Provide the [x, y] coordinate of the cell's center where the given text is located.  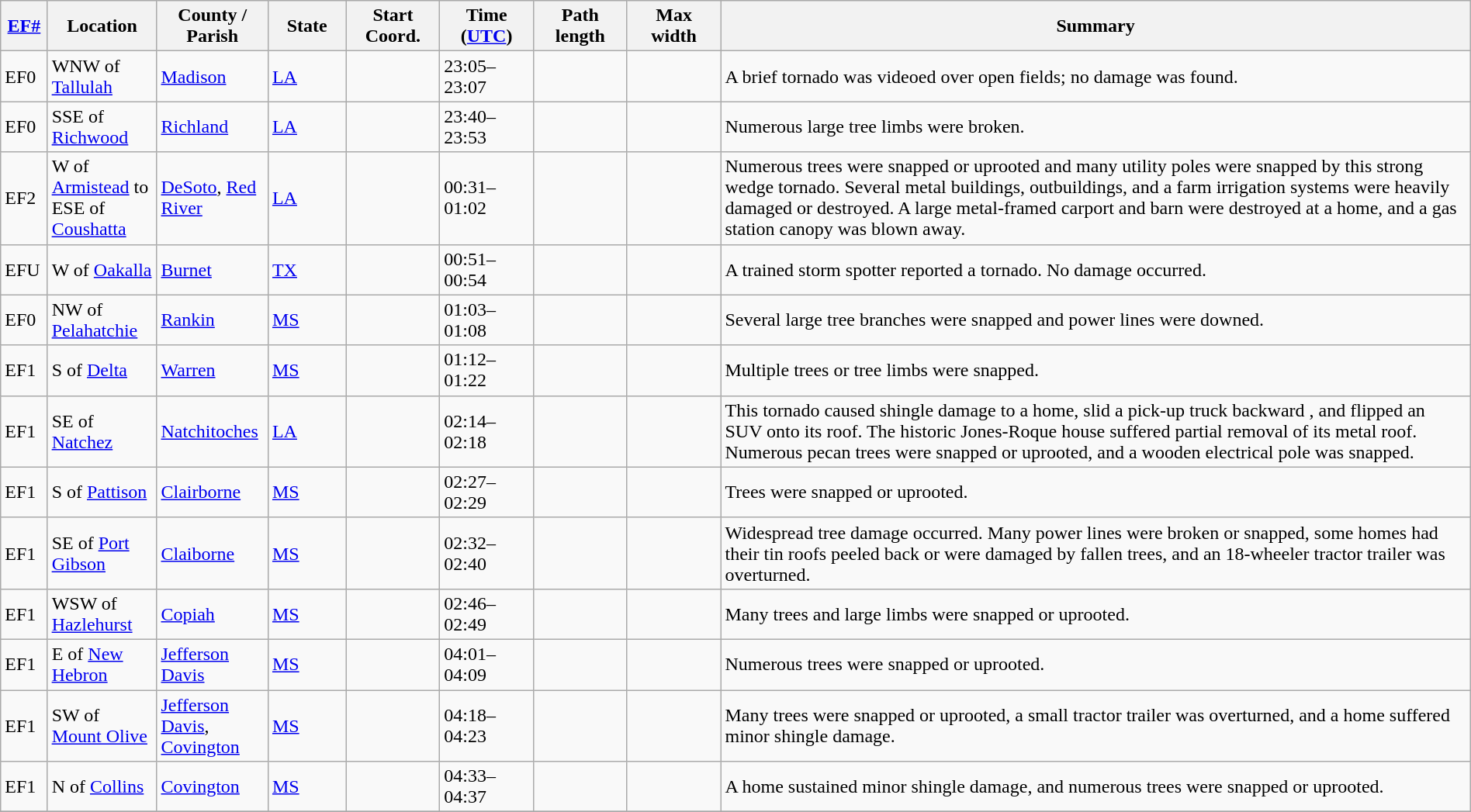
23:05–23:07 [487, 76]
TX [307, 270]
00:51–00:54 [487, 270]
Time (UTC) [487, 26]
State [307, 26]
Several large tree branches were snapped and power lines were downed. [1095, 320]
01:03–01:08 [487, 320]
Path length [580, 26]
Copiah [213, 614]
S of Pattison [102, 492]
01:12–01:22 [487, 371]
23:40–23:53 [487, 127]
Madison [213, 76]
Covington [213, 786]
Trees were snapped or uprooted. [1095, 492]
Numerous trees were snapped or uprooted. [1095, 664]
EF# [24, 26]
County / Parish [213, 26]
02:27–02:29 [487, 492]
04:18–04:23 [487, 726]
A brief tornado was videoed over open fields; no damage was found. [1095, 76]
Many trees were snapped or uprooted, a small tractor trailer was overturned, and a home suffered minor shingle damage. [1095, 726]
Multiple trees or tree limbs were snapped. [1095, 371]
Clairborne [213, 492]
Richland [213, 127]
02:46–02:49 [487, 614]
Many trees and large limbs were snapped or uprooted. [1095, 614]
02:14–02:18 [487, 431]
S of Delta [102, 371]
Numerous large tree limbs were broken. [1095, 127]
Rankin [213, 320]
04:01–04:09 [487, 664]
Summary [1095, 26]
SSE of Richwood [102, 127]
02:32–02:40 [487, 553]
NW of Pelahatchie [102, 320]
Jefferson Davis, Covington [213, 726]
Burnet [213, 270]
Max width [673, 26]
E of New Hebron [102, 664]
W of Oakalla [102, 270]
EFU [24, 270]
Jefferson Davis [213, 664]
W of Armistead to ESE of Coushatta [102, 199]
SE of Port Gibson [102, 553]
Location [102, 26]
00:31–01:02 [487, 199]
N of Collins [102, 786]
A home sustained minor shingle damage, and numerous trees were snapped or uprooted. [1095, 786]
Natchitoches [213, 431]
SW of Mount Olive [102, 726]
WSW of Hazlehurst [102, 614]
Warren [213, 371]
WNW of Tallulah [102, 76]
DeSoto, Red River [213, 199]
EF2 [24, 199]
A trained storm spotter reported a tornado. No damage occurred. [1095, 270]
SE of Natchez [102, 431]
Claiborne [213, 553]
04:33–04:37 [487, 786]
Start Coord. [393, 26]
